From the cell containing the given text, extract its center point as (X, Y) coordinate. 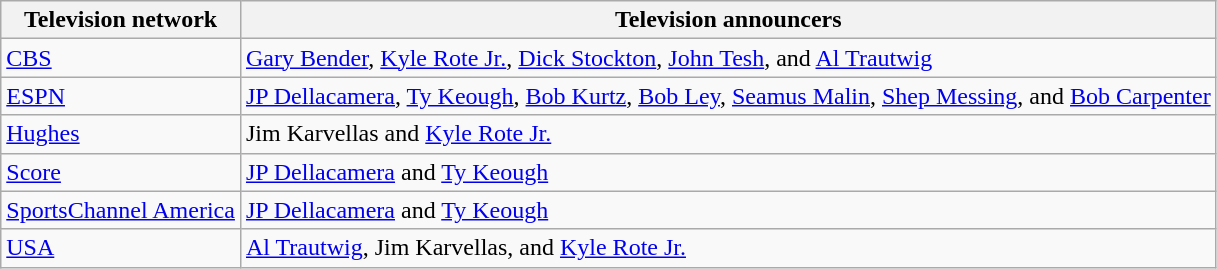
Jim Karvellas and Kyle Rote Jr. (728, 134)
Television announcers (728, 20)
ESPN (121, 96)
SportsChannel America (121, 210)
USA (121, 248)
JP Dellacamera, Ty Keough, Bob Kurtz, Bob Ley, Seamus Malin, Shep Messing, and Bob Carpenter (728, 96)
Gary Bender, Kyle Rote Jr., Dick Stockton, John Tesh, and Al Trautwig (728, 58)
Hughes (121, 134)
Score (121, 172)
CBS (121, 58)
Television network (121, 20)
Al Trautwig, Jim Karvellas, and Kyle Rote Jr. (728, 248)
